Return (x, y) of the center of cell containing provided text 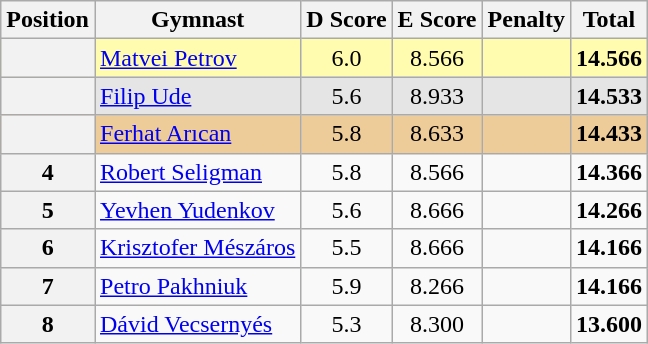
6.0 (346, 58)
14.533 (608, 96)
Total (608, 20)
Gymnast (197, 20)
5.3 (346, 324)
Position (48, 20)
Matvei Petrov (197, 58)
14.433 (608, 134)
13.600 (608, 324)
14.266 (608, 210)
6 (48, 248)
14.366 (608, 172)
14.566 (608, 58)
Filip Ude (197, 96)
5.5 (346, 248)
Petro Pakhniuk (197, 286)
Ferhat Arıcan (197, 134)
8.933 (437, 96)
5 (48, 210)
Dávid Vecsernyés (197, 324)
4 (48, 172)
8.633 (437, 134)
Penalty (526, 20)
5.9 (346, 286)
Yevhen Yudenkov (197, 210)
E Score (437, 20)
8 (48, 324)
Robert Seligman (197, 172)
D Score (346, 20)
7 (48, 286)
8.300 (437, 324)
8.266 (437, 286)
Krisztofer Mészáros (197, 248)
